From the cell containing the given text, extract its center point as [x, y] coordinate. 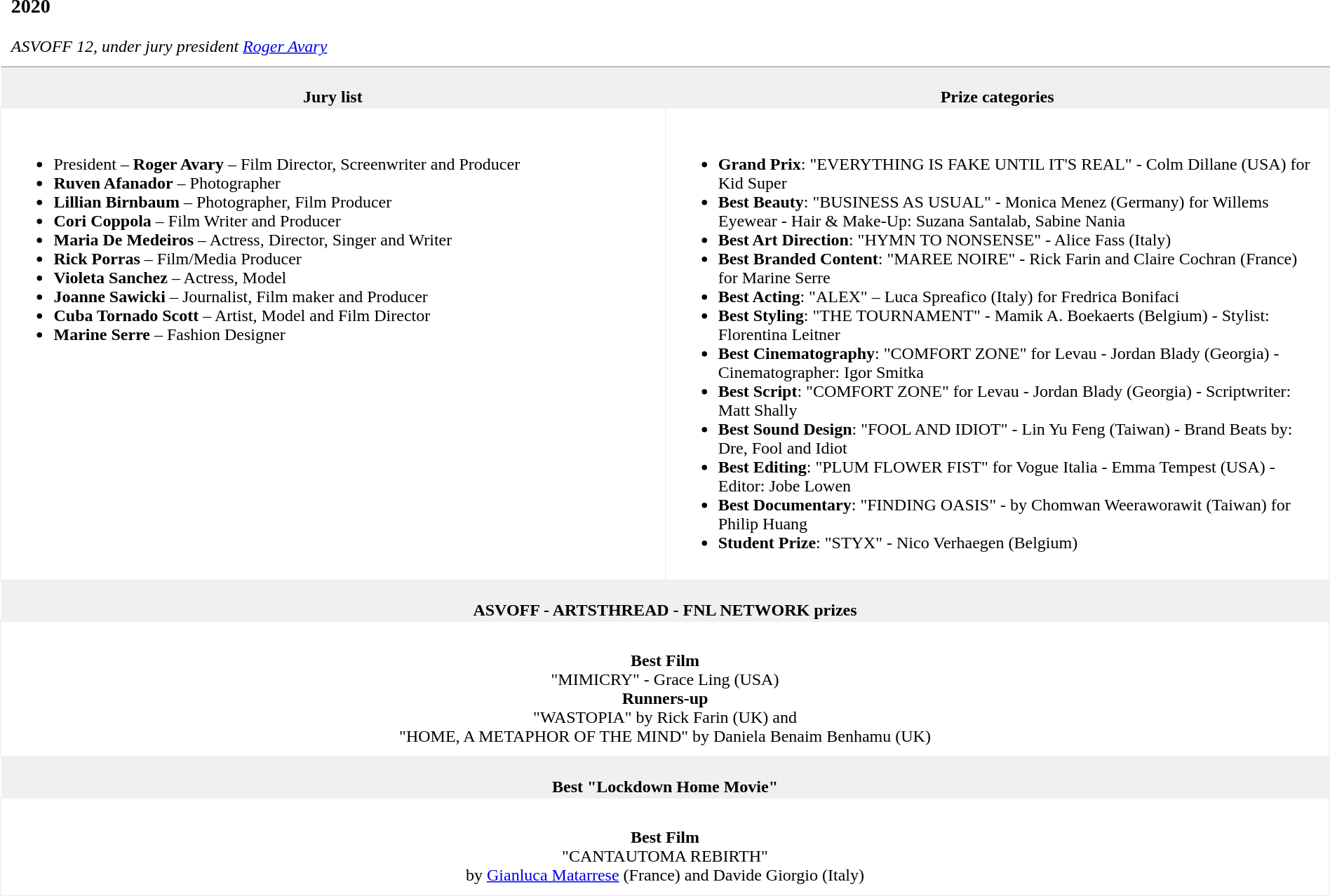
Best Film"MIMICRY" - Grace Ling (USA)Runners-up"WASTOPIA" by Rick Farin (UK) and"HOME, A METAPHOR OF THE MIND" by Daniela Benaim Benhamu (UK) [665, 689]
Best Film"CANTAUTOMA REBIRTH"by Gianluca Matarrese (France) and Davide Giorgio (Italy) [665, 847]
Prize categories [997, 88]
Jury list [332, 88]
ASVOFF - ARTSTHREAD - FNL NETWORK prizes [665, 601]
Best "Lockdown Home Movie" [665, 778]
